Provide the [x, y] coordinate of the cell's center where the given text is located.  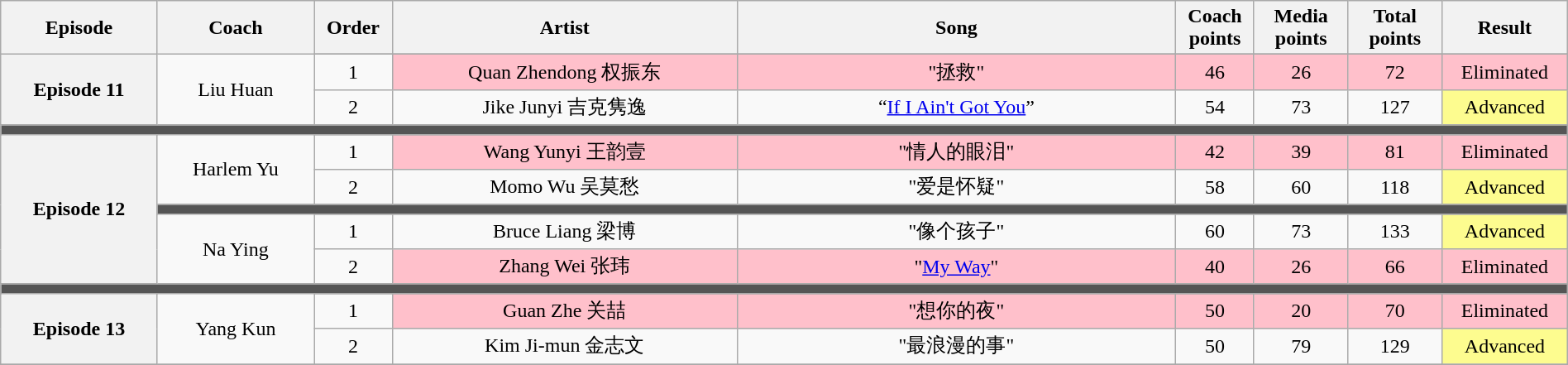
Total points [1395, 28]
Episode [79, 28]
Coach [235, 28]
Media points [1301, 28]
"情人的眼泪" [956, 152]
Episode 13 [79, 328]
81 [1395, 152]
66 [1395, 267]
Episode 11 [79, 89]
Momo Wu 吴莫愁 [564, 187]
127 [1395, 108]
79 [1301, 346]
"爱是怀疑" [956, 187]
Bruce Liang 梁博 [564, 232]
Na Ying [235, 248]
Jike Junyi 吉克隽逸 [564, 108]
"像个孩子" [956, 232]
Wang Yunyi 王韵壹 [564, 152]
Yang Kun [235, 328]
72 [1395, 73]
"My Way" [956, 267]
46 [1216, 73]
Artist [564, 28]
Quan Zhendong 权振东 [564, 73]
Episode 12 [79, 209]
Song [956, 28]
42 [1216, 152]
Order [354, 28]
Harlem Yu [235, 169]
Guan Zhe 关喆 [564, 311]
“If I Ain't Got You” [956, 108]
"拯救" [956, 73]
40 [1216, 267]
Coach points [1216, 28]
Kim Ji-mun 金志文 [564, 346]
Result [1505, 28]
70 [1395, 311]
Liu Huan [235, 89]
118 [1395, 187]
129 [1395, 346]
20 [1301, 311]
58 [1216, 187]
39 [1301, 152]
"最浪漫的事" [956, 346]
Zhang Wei 张玮 [564, 267]
133 [1395, 232]
54 [1216, 108]
"想你的夜" [956, 311]
